Determine the [X, Y] coordinate at the center of the cell enclosing the given text.  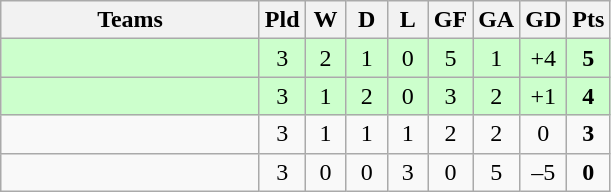
4 [588, 96]
L [408, 20]
GF [450, 20]
W [326, 20]
GD [544, 20]
GA [496, 20]
Pts [588, 20]
Teams [130, 20]
+4 [544, 58]
Pld [282, 20]
+1 [544, 96]
–5 [544, 172]
D [366, 20]
